Return (x, y) of the center of cell containing provided text 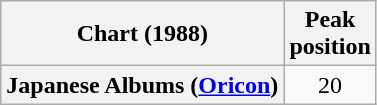
Japanese Albums (Oricon) (142, 85)
Chart (1988) (142, 34)
Peak position (330, 34)
20 (330, 85)
